Capture the cell that displays the provided text and extract its [x, y] central coordinate. 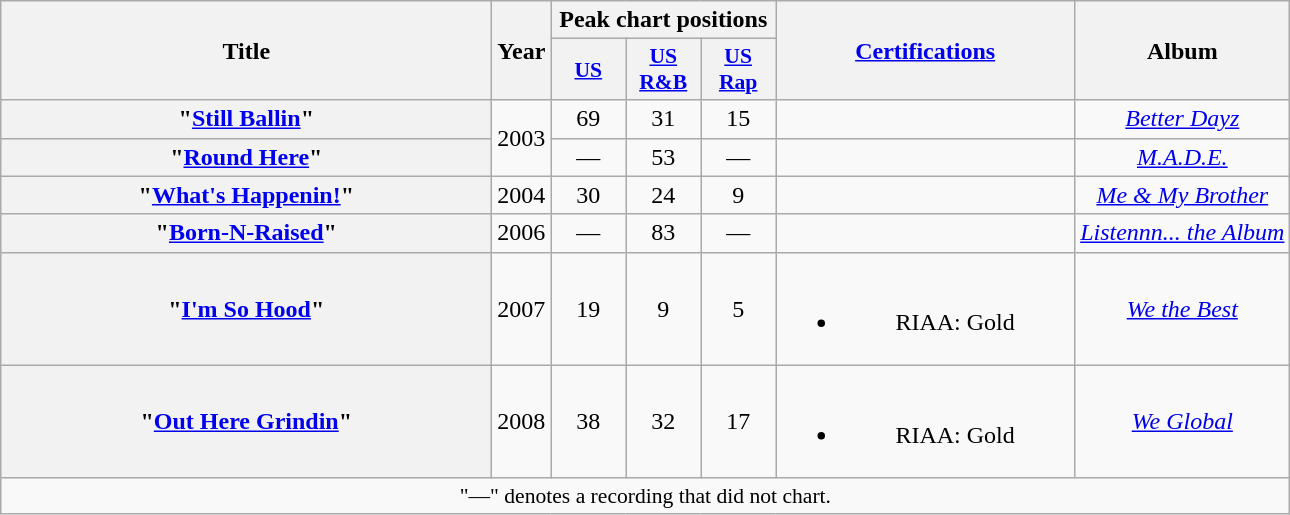
Me & My Brother [1182, 195]
53 [664, 157]
5 [738, 308]
"What's Happenin!" [246, 195]
15 [738, 119]
We Global [1182, 422]
38 [588, 422]
USRap [738, 70]
Better Dayz [1182, 119]
"—" denotes a recording that did not chart. [646, 496]
2008 [522, 422]
USR&B [664, 70]
"Out Here Grindin" [246, 422]
30 [588, 195]
"Still Ballin" [246, 119]
83 [664, 233]
US [588, 70]
Peak chart positions [664, 20]
2003 [522, 138]
"Born-N-Raised" [246, 233]
We the Best [1182, 308]
Title [246, 50]
31 [664, 119]
Album [1182, 50]
69 [588, 119]
19 [588, 308]
24 [664, 195]
"Round Here" [246, 157]
32 [664, 422]
M.A.D.E. [1182, 157]
Certifications [926, 50]
Year [522, 50]
2006 [522, 233]
17 [738, 422]
"I'm So Hood" [246, 308]
2007 [522, 308]
Listennn... the Album [1182, 233]
2004 [522, 195]
